Pinpoint the cell where the given text exists, returning its [x, y] midpoint coordinate. 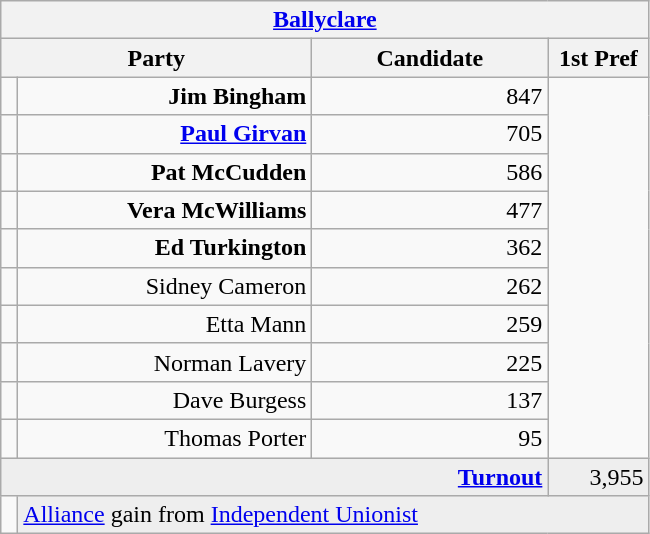
477 [430, 210]
137 [430, 400]
Ballyclare [325, 20]
Jim Bingham [165, 96]
Vera McWilliams [165, 210]
262 [430, 286]
259 [430, 324]
Paul Girvan [165, 134]
Pat McCudden [165, 172]
Ed Turkington [165, 248]
Norman Lavery [165, 362]
Dave Burgess [165, 400]
1st Pref [598, 58]
Party [156, 58]
Etta Mann [165, 324]
225 [430, 362]
3,955 [598, 477]
705 [430, 134]
Alliance gain from Independent Unionist [334, 515]
Candidate [430, 58]
362 [430, 248]
Turnout [274, 477]
847 [430, 96]
Thomas Porter [165, 438]
Sidney Cameron [165, 286]
95 [430, 438]
586 [430, 172]
